Search for the cell housing the specified text and yield its [X, Y] center coordinate. 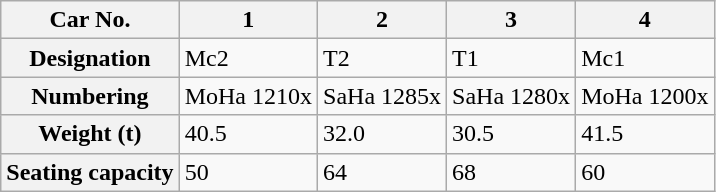
1 [248, 20]
30.5 [512, 134]
T2 [382, 58]
68 [512, 172]
64 [382, 172]
Designation [90, 58]
2 [382, 20]
SaHa 1285x [382, 96]
MoHa 1200x [645, 96]
50 [248, 172]
41.5 [645, 134]
MoHa 1210x [248, 96]
32.0 [382, 134]
40.5 [248, 134]
Weight (t) [90, 134]
Seating capacity [90, 172]
60 [645, 172]
SaHa 1280x [512, 96]
3 [512, 20]
4 [645, 20]
Numbering [90, 96]
T1 [512, 58]
Mc1 [645, 58]
Car No. [90, 20]
Mc2 [248, 58]
